Output the [X, Y] coordinate of the center of the cell containing the given text.  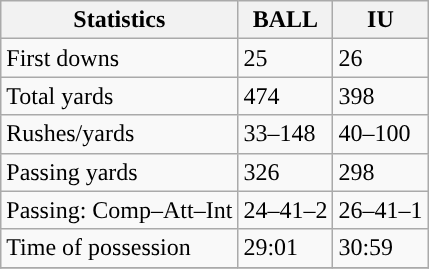
Rushes/yards [120, 134]
First downs [120, 58]
Time of possession [120, 248]
Passing: Comp–Att–Int [120, 210]
26 [380, 58]
25 [286, 58]
326 [286, 172]
398 [380, 96]
Total yards [120, 96]
24–41–2 [286, 210]
Statistics [120, 20]
29:01 [286, 248]
30:59 [380, 248]
33–148 [286, 134]
474 [286, 96]
26–41–1 [380, 210]
IU [380, 20]
BALL [286, 20]
Passing yards [120, 172]
298 [380, 172]
40–100 [380, 134]
